Detect which cell encompasses the target text, then output its (X, Y) center coordinate. 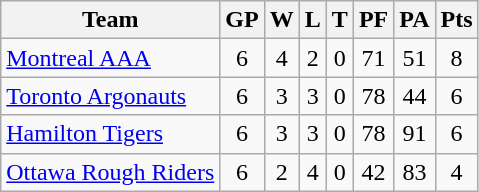
GP (242, 20)
W (282, 20)
L (312, 20)
Team (110, 20)
71 (373, 58)
PA (414, 20)
Toronto Argonauts (110, 96)
44 (414, 96)
91 (414, 134)
T (340, 20)
51 (414, 58)
83 (414, 172)
Pts (456, 20)
PF (373, 20)
Montreal AAA (110, 58)
Ottawa Rough Riders (110, 172)
8 (456, 58)
Hamilton Tigers (110, 134)
42 (373, 172)
